Return (X, Y) of the center of cell containing provided text 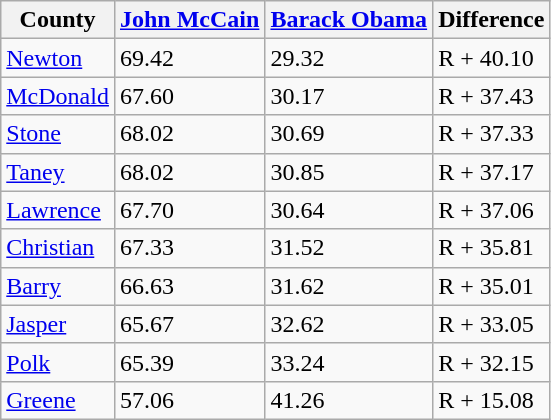
Christian (58, 248)
McDonald (58, 96)
65.67 (189, 324)
31.52 (349, 248)
Newton (58, 58)
57.06 (189, 400)
R + 40.10 (492, 58)
County (58, 20)
31.62 (349, 286)
30.64 (349, 210)
R + 37.33 (492, 134)
Barry (58, 286)
30.69 (349, 134)
41.26 (349, 400)
R + 15.08 (492, 400)
R + 32.15 (492, 362)
Stone (58, 134)
67.60 (189, 96)
69.42 (189, 58)
30.17 (349, 96)
66.63 (189, 286)
John McCain (189, 20)
R + 35.01 (492, 286)
R + 33.05 (492, 324)
Jasper (58, 324)
R + 37.43 (492, 96)
Barack Obama (349, 20)
Greene (58, 400)
R + 37.17 (492, 172)
Difference (492, 20)
33.24 (349, 362)
Polk (58, 362)
R + 35.81 (492, 248)
Taney (58, 172)
32.62 (349, 324)
R + 37.06 (492, 210)
67.70 (189, 210)
Lawrence (58, 210)
65.39 (189, 362)
29.32 (349, 58)
30.85 (349, 172)
67.33 (189, 248)
